For the text-containing cell, return its midpoint in [X, Y] coordinate format. 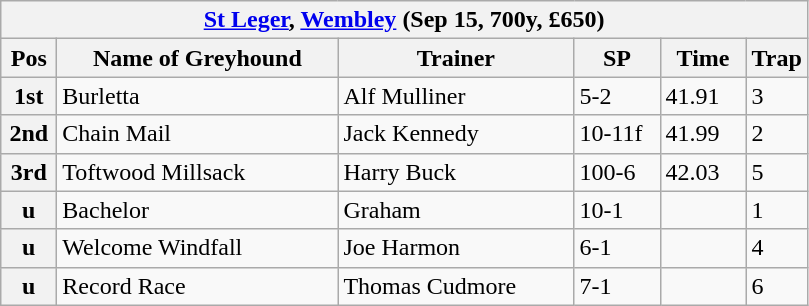
5 [776, 172]
Trap [776, 58]
10-1 [617, 210]
41.99 [703, 134]
3rd [29, 172]
Record Race [198, 286]
10-11f [617, 134]
100-6 [617, 172]
Joe Harmon [456, 248]
1st [29, 96]
7-1 [617, 286]
Welcome Windfall [198, 248]
2 [776, 134]
Chain Mail [198, 134]
Toftwood Millsack [198, 172]
Thomas Cudmore [456, 286]
2nd [29, 134]
6-1 [617, 248]
4 [776, 248]
3 [776, 96]
Time [703, 58]
Bachelor [198, 210]
6 [776, 286]
Alf Mulliner [456, 96]
Harry Buck [456, 172]
42.03 [703, 172]
Name of Greyhound [198, 58]
Graham [456, 210]
Jack Kennedy [456, 134]
5-2 [617, 96]
Pos [29, 58]
Trainer [456, 58]
Burletta [198, 96]
41.91 [703, 96]
SP [617, 58]
St Leger, Wembley (Sep 15, 700y, £650) [404, 20]
1 [776, 210]
